Find where the given text appears and provide that cell's center as (X, Y) coordinate. 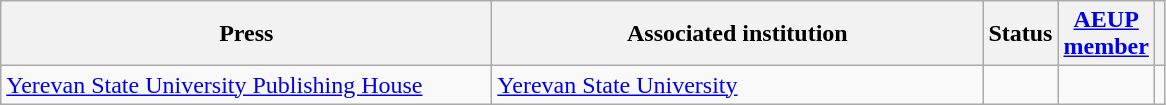
Press (246, 34)
Status (1020, 34)
AEUPmember (1106, 34)
Yerevan State University Publishing House (246, 85)
Associated institution (738, 34)
Yerevan State University (738, 85)
